Scan for the cell matching the given text and deliver its [x, y] coordinate at center. 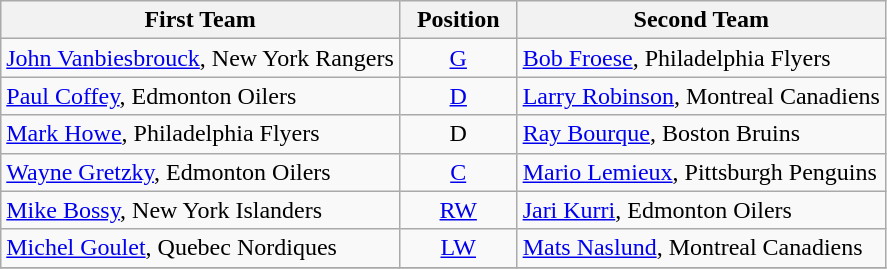
Mark Howe, Philadelphia Flyers [200, 134]
Wayne Gretzky, Edmonton Oilers [200, 172]
First Team [200, 20]
Mike Bossy, New York Islanders [200, 210]
Second Team [701, 20]
Position [458, 20]
Mario Lemieux, Pittsburgh Penguins [701, 172]
John Vanbiesbrouck, New York Rangers [200, 58]
Michel Goulet, Quebec Nordiques [200, 248]
LW [458, 248]
Jari Kurri, Edmonton Oilers [701, 210]
Bob Froese, Philadelphia Flyers [701, 58]
Mats Naslund, Montreal Canadiens [701, 248]
G [458, 58]
Paul Coffey, Edmonton Oilers [200, 96]
Ray Bourque, Boston Bruins [701, 134]
Larry Robinson, Montreal Canadiens [701, 96]
RW [458, 210]
C [458, 172]
